Provide the [X, Y] coordinate of the cell's center where the given text is located.  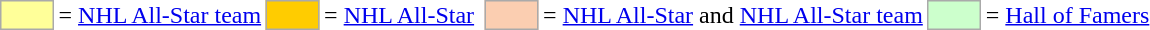
= NHL All-Star [400, 15]
= NHL All-Star and NHL All-Star team [734, 15]
= NHL All-Star team [160, 15]
